Return the (x, y) coordinate for the center point of the cell that contains the specified text.  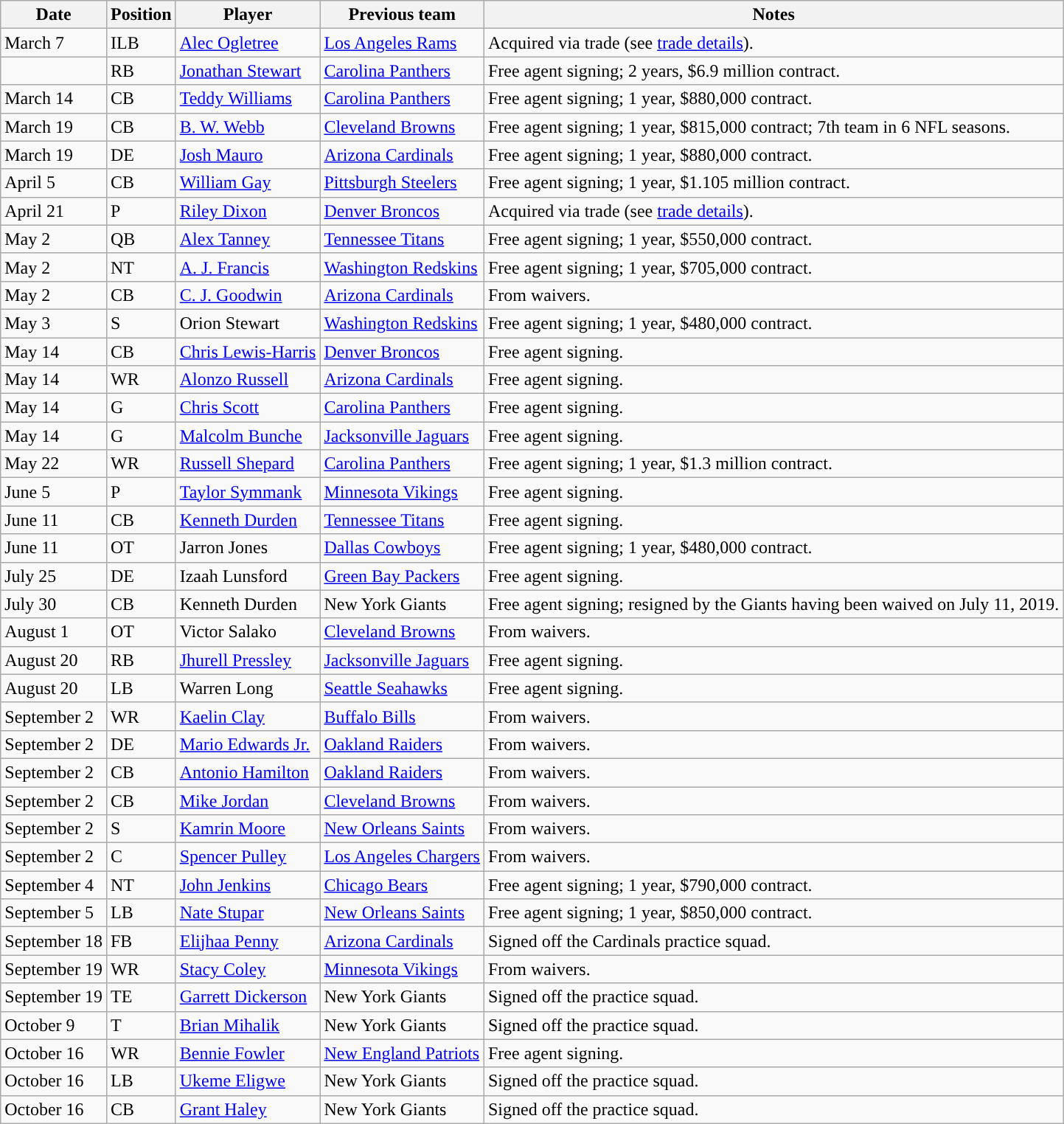
Riley Dixon (248, 211)
Mike Jordan (248, 800)
Warren Long (248, 688)
Free agent signing; 1 year, $550,000 contract. (773, 239)
Buffalo Bills (403, 716)
Free agent signing; 1 year, $790,000 contract. (773, 885)
September 18 (54, 941)
C (141, 857)
Grant Haley (248, 1109)
October 9 (54, 1025)
September 5 (54, 913)
Los Angeles Rams (403, 43)
Chris Lewis-Harris (248, 352)
May 22 (54, 464)
Teddy Williams (248, 99)
Izaah Lunsford (248, 576)
Signed off the Cardinals practice squad. (773, 941)
QB (141, 239)
B. W. Webb (248, 127)
March 7 (54, 43)
John Jenkins (248, 885)
Jarron Jones (248, 548)
Position (141, 15)
Jhurell Pressley (248, 660)
Free agent signing; 1 year, $850,000 contract. (773, 913)
Brian Mihalik (248, 1025)
Elijhaa Penny (248, 941)
Los Angeles Chargers (403, 857)
May 3 (54, 323)
July 30 (54, 604)
Free agent signing; 1 year, $1.3 million contract. (773, 464)
Date (54, 15)
Stacy Coley (248, 969)
Seattle Seahawks (403, 688)
Garrett Dickerson (248, 997)
Free agent signing; resigned by the Giants having been waived on July 11, 2019. (773, 604)
Notes (773, 15)
Josh Mauro (248, 155)
Nate Stupar (248, 913)
Player (248, 15)
Chicago Bears (403, 885)
September 4 (54, 885)
Malcolm Bunche (248, 436)
ILB (141, 43)
Ukeme Eligwe (248, 1081)
April 5 (54, 183)
Kamrin Moore (248, 829)
April 21 (54, 211)
July 25 (54, 576)
C. J. Goodwin (248, 295)
March 14 (54, 99)
Russell Shepard (248, 464)
Dallas Cowboys (403, 548)
New England Patriots (403, 1053)
Previous team (403, 15)
FB (141, 941)
Kaelin Clay (248, 716)
Victor Salako (248, 632)
Green Bay Packers (403, 576)
Free agent signing; 2 years, $6.9 million contract. (773, 71)
A. J. Francis (248, 267)
Taylor Symmank (248, 492)
TE (141, 997)
Antonio Hamilton (248, 772)
Jonathan Stewart (248, 71)
August 1 (54, 632)
Chris Scott (248, 408)
Mario Edwards Jr. (248, 744)
Bennie Fowler (248, 1053)
Pittsburgh Steelers (403, 183)
Alex Tanney (248, 239)
Orion Stewart (248, 323)
William Gay (248, 183)
Alonzo Russell (248, 380)
Free agent signing; 1 year, $705,000 contract. (773, 267)
Spencer Pulley (248, 857)
Free agent signing; 1 year, $815,000 contract; 7th team in 6 NFL seasons. (773, 127)
Free agent signing; 1 year, $1.105 million contract. (773, 183)
T (141, 1025)
Alec Ogletree (248, 43)
June 5 (54, 492)
